Output the (X, Y) coordinate of the center of the cell containing the given text.  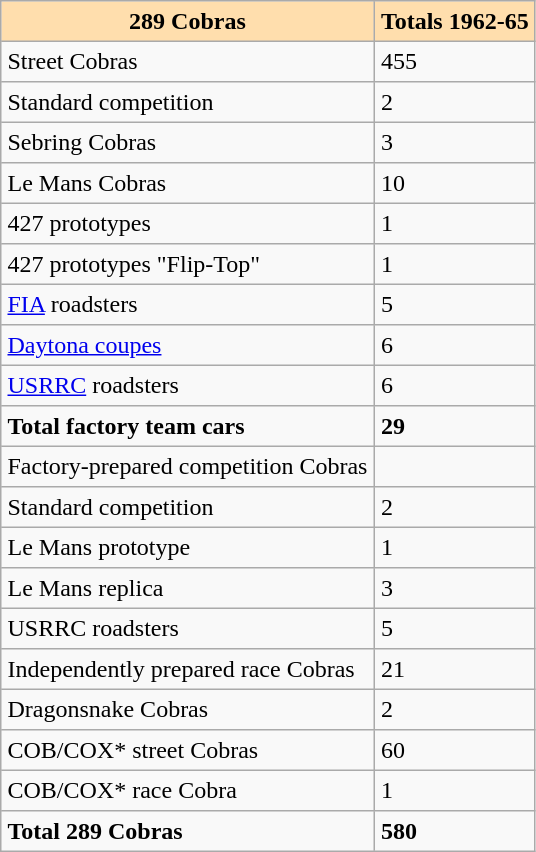
427 prototypes "Flip-Top" (188, 264)
Total factory team cars (188, 426)
455 (454, 61)
21 (454, 669)
COB/COX* race Cobra (188, 790)
10 (454, 183)
COB/COX* street Cobras (188, 750)
Street Cobras (188, 61)
Le Mans prototype (188, 547)
Le Mans Cobras (188, 183)
FIA roadsters (188, 304)
Total 289 Cobras (188, 831)
Totals 1962-65 (454, 21)
60 (454, 750)
29 (454, 426)
Independently prepared race Cobras (188, 669)
Factory-prepared competition Cobras (188, 466)
289 Cobras (188, 21)
Dragonsnake Cobras (188, 709)
Le Mans replica (188, 588)
427 prototypes (188, 223)
Daytona coupes (188, 345)
580 (454, 831)
Sebring Cobras (188, 142)
